Pinpoint the cell where the given text exists, returning its [x, y] midpoint coordinate. 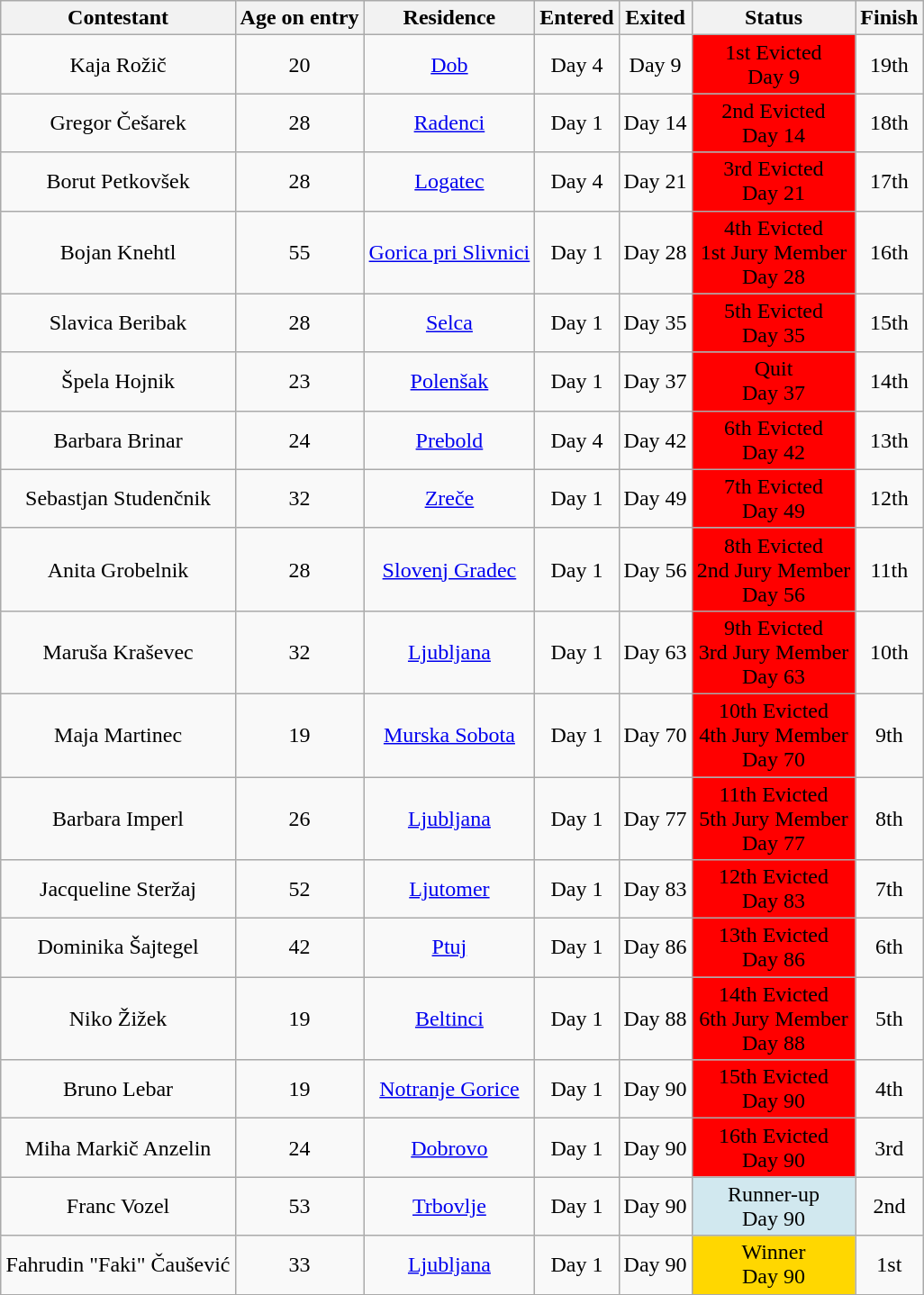
16th EvictedDay 90 [774, 1147]
Selca [449, 322]
4th [890, 1090]
Anita Grobelnik [118, 569]
12th [890, 499]
Polenšak [449, 382]
Gregor Češarek [118, 122]
Kaja Rožič [118, 65]
23 [299, 382]
Contestant [118, 18]
Day 37 [656, 382]
Notranje Gorice [449, 1090]
Day 86 [656, 947]
12th EvictedDay 83 [774, 890]
Status [774, 18]
Miha Markič Anzelin [118, 1147]
Fahrudin "Faki" Čaušević [118, 1264]
3rd [890, 1147]
Entered [576, 18]
Gorica pri Slivnici [449, 252]
Slavica Beribak [118, 322]
WinnerDay 90 [774, 1264]
Bruno Lebar [118, 1090]
Špela Hojnik [118, 382]
Franc Vozel [118, 1207]
16th [890, 252]
Trbovlje [449, 1207]
2nd EvictedDay 14 [774, 122]
8th Evicted2nd Jury MemberDay 56 [774, 569]
Sebastjan Studenčnik [118, 499]
Beltinci [449, 1019]
QuitDay 37 [774, 382]
Maja Martinec [118, 735]
Day 49 [656, 499]
5th [890, 1019]
55 [299, 252]
11th Evicted5th Jury MemberDay 77 [774, 818]
8th [890, 818]
Day 35 [656, 322]
4th Evicted1st Jury MemberDay 28 [774, 252]
7th [890, 890]
6th [890, 947]
Barbara Imperl [118, 818]
1st EvictedDay 9 [774, 65]
Day 77 [656, 818]
26 [299, 818]
Dominika Šajtegel [118, 947]
9th Evicted3rd Jury MemberDay 63 [774, 652]
17th [890, 182]
19th [890, 65]
Dob [449, 65]
Bojan Knehtl [118, 252]
5th EvictedDay 35 [774, 322]
Slovenj Gradec [449, 569]
Day 28 [656, 252]
1st [890, 1264]
Zreče [449, 499]
Age on entry [299, 18]
2nd [890, 1207]
Day 83 [656, 890]
Ljutomer [449, 890]
Runner-upDay 90 [774, 1207]
33 [299, 1264]
Finish [890, 18]
15th EvictedDay 90 [774, 1090]
6th EvictedDay 42 [774, 439]
Day 56 [656, 569]
10th Evicted4th Jury MemberDay 70 [774, 735]
9th [890, 735]
3rd EvictedDay 21 [774, 182]
Day 63 [656, 652]
Day 88 [656, 1019]
Maruša Kraševec [118, 652]
Day 42 [656, 439]
18th [890, 122]
42 [299, 947]
53 [299, 1207]
Day 9 [656, 65]
7th EvictedDay 49 [774, 499]
Borut Petkovšek [118, 182]
13th EvictedDay 86 [774, 947]
Murska Sobota [449, 735]
Radenci [449, 122]
15th [890, 322]
Residence [449, 18]
Barbara Brinar [118, 439]
Exited [656, 18]
Jacqueline Steržaj [118, 890]
14th [890, 382]
52 [299, 890]
Day 14 [656, 122]
Ptuj [449, 947]
10th [890, 652]
13th [890, 439]
Prebold [449, 439]
Day 70 [656, 735]
20 [299, 65]
Niko Žižek [118, 1019]
Logatec [449, 182]
14th Evicted6th Jury MemberDay 88 [774, 1019]
11th [890, 569]
Day 21 [656, 182]
Dobrovo [449, 1147]
